Extract the (X, Y) coordinate from the center of the cell holding the provided text.  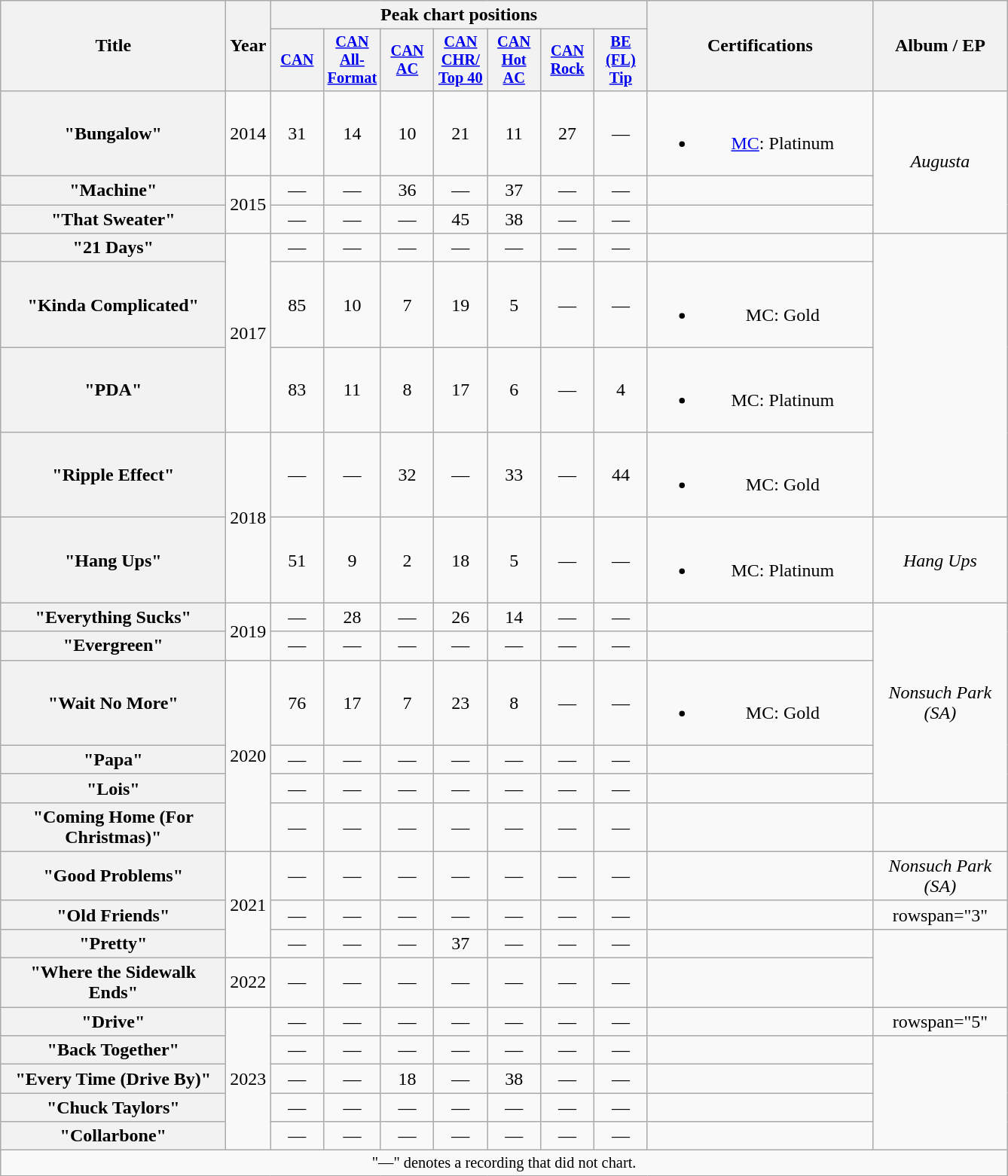
CANAC (407, 60)
"PDA" (113, 390)
rowspan="5" (940, 1022)
"Pretty" (113, 943)
Certifications (759, 46)
"Chuck Taylors" (113, 1107)
83 (297, 390)
51 (297, 561)
9 (353, 561)
2023 (249, 1079)
BE(FL)Tip (621, 60)
23 (461, 702)
"Drive" (113, 1022)
"Evergreen" (113, 646)
"Good Problems" (113, 875)
rowspan="3" (940, 915)
"Everything Sucks" (113, 617)
"Lois" (113, 788)
19 (461, 304)
Augusta (940, 161)
2015 (249, 205)
76 (297, 702)
2020 (249, 756)
"Collarbone" (113, 1136)
CANHot AC (514, 60)
Title (113, 46)
21 (461, 133)
"Ripple Effect" (113, 475)
"Wait No More" (113, 702)
36 (407, 191)
2014 (249, 133)
"Every Time (Drive By)" (113, 1079)
"Kinda Complicated" (113, 304)
33 (514, 475)
"That Sweater" (113, 219)
2017 (249, 333)
"—" denotes a recording that did not chart. (505, 1163)
27 (568, 133)
"Back Together" (113, 1050)
6 (514, 390)
"Where the Sidewalk Ends" (113, 982)
26 (461, 617)
45 (461, 219)
31 (297, 133)
Album / EP (940, 46)
85 (297, 304)
"Bungalow" (113, 133)
44 (621, 475)
CANRock (568, 60)
4 (621, 390)
2019 (249, 631)
CANAll-Format (353, 60)
"Old Friends" (113, 915)
"Papa" (113, 759)
2021 (249, 904)
2022 (249, 982)
2018 (249, 518)
CAN (297, 60)
32 (407, 475)
"Coming Home (For Christmas)" (113, 827)
"Hang Ups" (113, 561)
Year (249, 46)
2 (407, 561)
Hang Ups (940, 561)
"21 Days" (113, 248)
CANCHR/ Top 40 (461, 60)
28 (353, 617)
Peak chart positions (459, 15)
"Machine" (113, 191)
